Extract the [x, y] coordinate from the center of the cell holding the provided text.  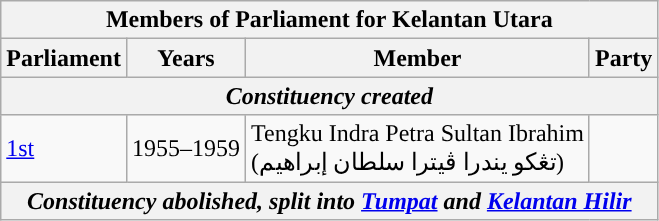
Parliament [64, 58]
Constituency created [330, 96]
1st [64, 148]
Members of Parliament for Kelantan Utara [330, 20]
Constituency abolished, split into Tumpat and Kelantan Hilir [330, 201]
Tengku Indra Petra Sultan Ibrahim (تڠكو يندرا ڤيترا سلطان إبراهيم) [418, 148]
Party [623, 58]
1955–1959 [186, 148]
Years [186, 58]
Member [418, 58]
